Locate the cell with the specified text and output its [X, Y] center coordinate. 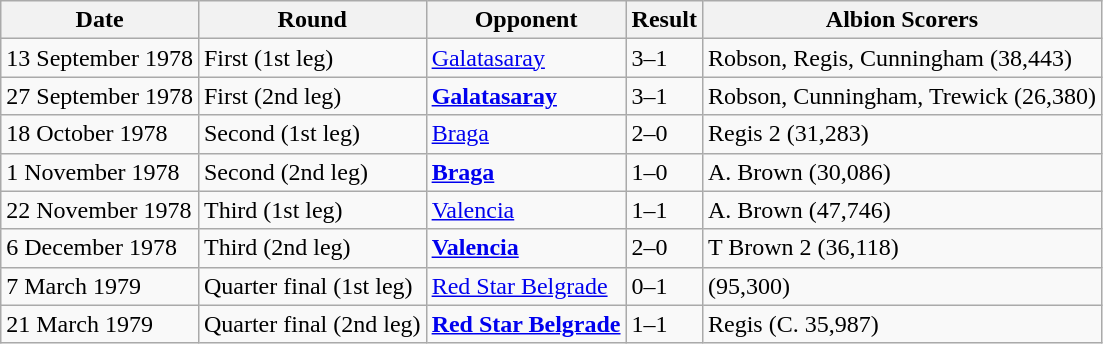
0–1 [664, 286]
Third (2nd leg) [312, 248]
18 October 1978 [100, 134]
Robson, Cunningham, Trewick (26,380) [902, 96]
Third (1st leg) [312, 210]
T Brown 2 (36,118) [902, 248]
27 September 1978 [100, 96]
Opponent [526, 20]
21 March 1979 [100, 324]
Robson, Regis, Cunningham (38,443) [902, 58]
A. Brown (47,746) [902, 210]
Albion Scorers [902, 20]
Result [664, 20]
Quarter final (1st leg) [312, 286]
1–0 [664, 172]
First (1st leg) [312, 58]
1 November 1978 [100, 172]
13 September 1978 [100, 58]
Regis 2 (31,283) [902, 134]
7 March 1979 [100, 286]
(95,300) [902, 286]
Regis (C. 35,987) [902, 324]
A. Brown (30,086) [902, 172]
Round [312, 20]
Second (2nd leg) [312, 172]
Date [100, 20]
First (2nd leg) [312, 96]
6 December 1978 [100, 248]
22 November 1978 [100, 210]
Quarter final (2nd leg) [312, 324]
Second (1st leg) [312, 134]
